For the text-containing cell, return its midpoint in (X, Y) coordinate format. 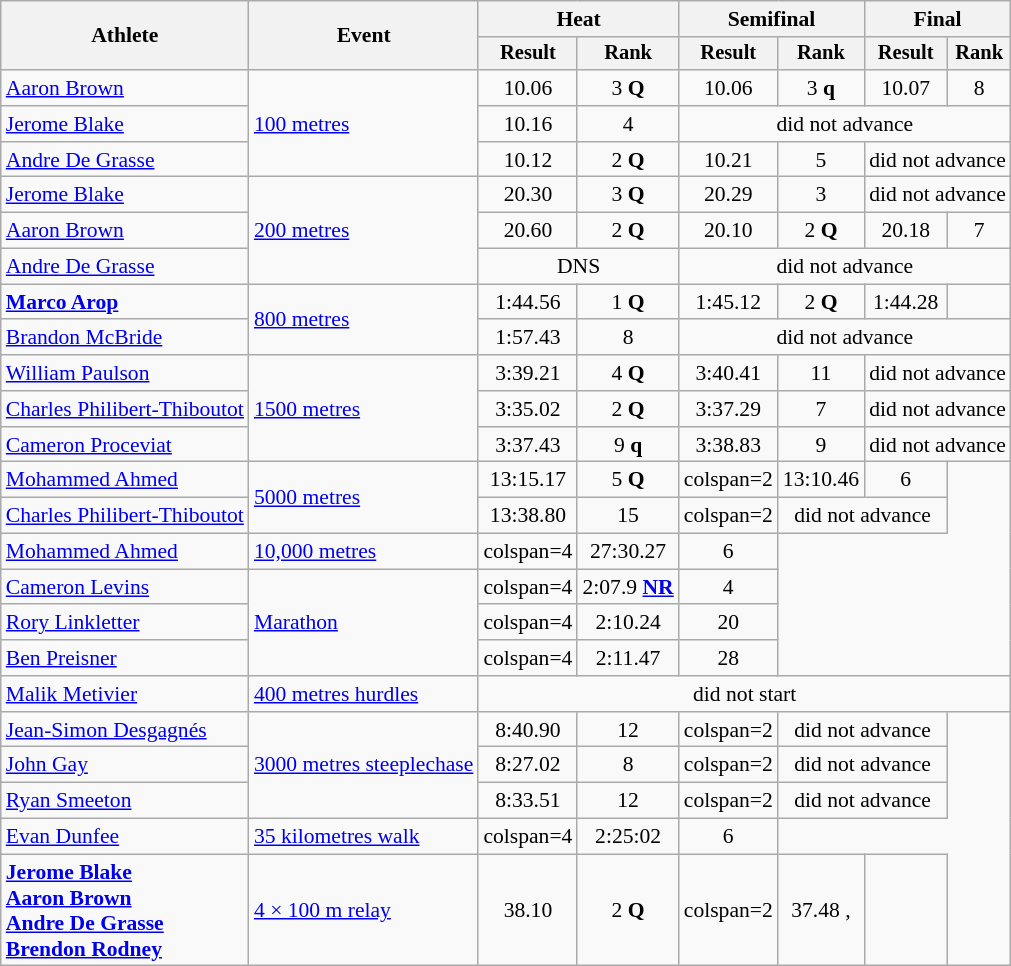
10.12 (528, 160)
5 Q (628, 480)
28 (728, 658)
Ryan Smeeton (125, 801)
Heat (578, 19)
4 × 100 m relay (364, 910)
Marco Arop (125, 302)
2:25:02 (628, 837)
9 (821, 445)
1 Q (628, 302)
13:15.17 (528, 480)
John Gay (125, 765)
10,000 metres (364, 552)
10.07 (906, 88)
35 kilometres walk (364, 837)
1500 metres (364, 408)
3:37.43 (528, 445)
3:39.21 (528, 373)
20.29 (728, 195)
8:33.51 (528, 801)
Final (938, 19)
4 Q (628, 373)
Cameron Levins (125, 587)
3 (821, 195)
38.10 (528, 910)
2:10.24 (628, 623)
DNS (578, 267)
2:07.9 NR (628, 587)
William Paulson (125, 373)
20.10 (728, 231)
3:37.29 (728, 409)
9 q (628, 445)
200 metres (364, 230)
1:44.28 (906, 302)
2:11.47 (628, 658)
11 (821, 373)
20.18 (906, 231)
Evan Dunfee (125, 837)
400 metres hurdles (364, 694)
3:35.02 (528, 409)
3:40.41 (728, 373)
8:40.90 (528, 730)
15 (628, 516)
1:57.43 (528, 338)
Event (364, 36)
20 (728, 623)
Jerome BlakeAaron BrownAndre De GrasseBrendon Rodney (125, 910)
Cameron Proceviat (125, 445)
Athlete (125, 36)
3 q (821, 88)
5 (821, 160)
Ben Preisner (125, 658)
37.48 , (821, 910)
3000 metres steeplechase (364, 766)
13:10.46 (821, 480)
10.21 (728, 160)
13:38.80 (528, 516)
8:27.02 (528, 765)
Marathon (364, 622)
1:45.12 (728, 302)
3:38.83 (728, 445)
1:44.56 (528, 302)
Semifinal (772, 19)
20.60 (528, 231)
did not start (744, 694)
27:30.27 (628, 552)
Jean-Simon Desgagnés (125, 730)
800 metres (364, 320)
Rory Linkletter (125, 623)
10.16 (528, 124)
5000 metres (364, 498)
100 metres (364, 124)
Brandon McBride (125, 338)
Malik Metivier (125, 694)
20.30 (528, 195)
